Determine the [x, y] coordinate at the center of the cell enclosing the given text.  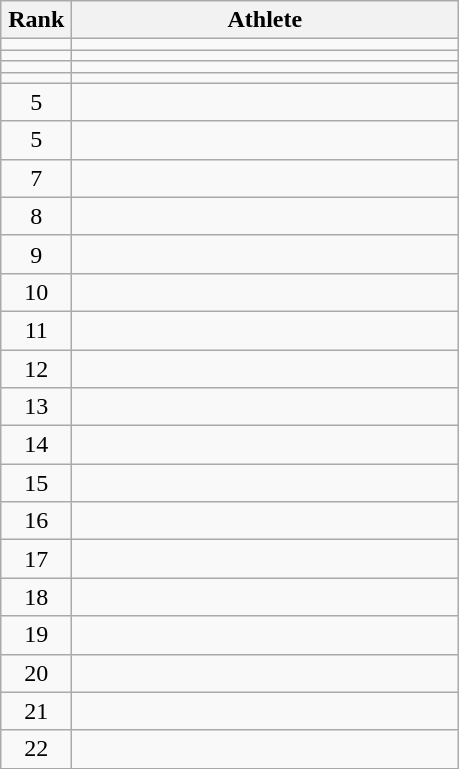
21 [36, 711]
7 [36, 178]
10 [36, 292]
17 [36, 559]
15 [36, 483]
19 [36, 635]
12 [36, 369]
Athlete [265, 20]
18 [36, 597]
Rank [36, 20]
9 [36, 254]
22 [36, 749]
8 [36, 216]
13 [36, 407]
20 [36, 673]
11 [36, 330]
14 [36, 445]
16 [36, 521]
